Locate the cell with the specified text and output its (X, Y) center coordinate. 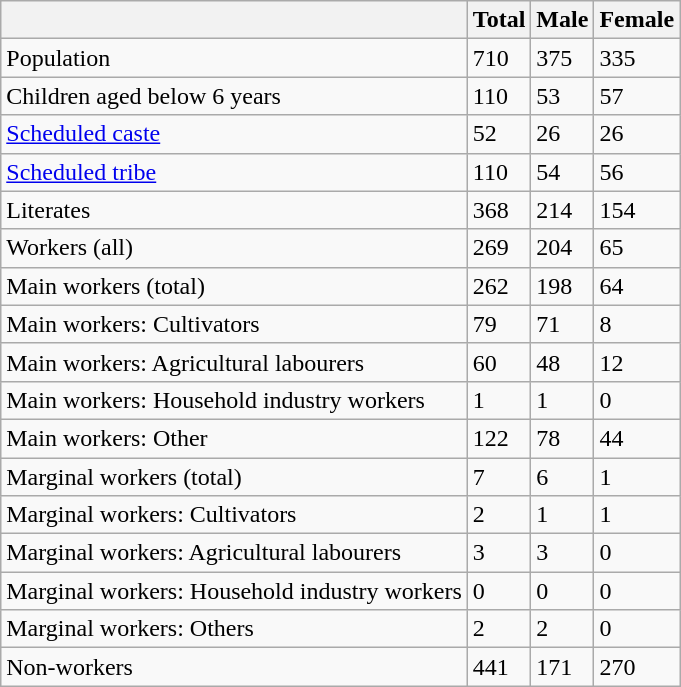
79 (499, 324)
54 (562, 172)
335 (637, 58)
Scheduled tribe (234, 172)
Population (234, 58)
Main workers: Other (234, 438)
52 (499, 134)
154 (637, 210)
Literates (234, 210)
270 (637, 667)
Main workers: Cultivators (234, 324)
48 (562, 362)
198 (562, 286)
Main workers: Household industry workers (234, 400)
53 (562, 96)
Total (499, 20)
368 (499, 210)
269 (499, 248)
57 (637, 96)
71 (562, 324)
204 (562, 248)
56 (637, 172)
171 (562, 667)
Female (637, 20)
7 (499, 477)
12 (637, 362)
Marginal workers: Cultivators (234, 515)
214 (562, 210)
375 (562, 58)
65 (637, 248)
122 (499, 438)
Marginal workers: Household industry workers (234, 591)
Scheduled caste (234, 134)
Children aged below 6 years (234, 96)
Main workers: Agricultural labourers (234, 362)
60 (499, 362)
Main workers (total) (234, 286)
44 (637, 438)
Marginal workers: Agricultural labourers (234, 553)
Marginal workers: Others (234, 629)
6 (562, 477)
710 (499, 58)
Male (562, 20)
Non-workers (234, 667)
262 (499, 286)
Marginal workers (total) (234, 477)
78 (562, 438)
441 (499, 667)
64 (637, 286)
8 (637, 324)
Workers (all) (234, 248)
